Search for the cell housing the specified text and yield its [x, y] center coordinate. 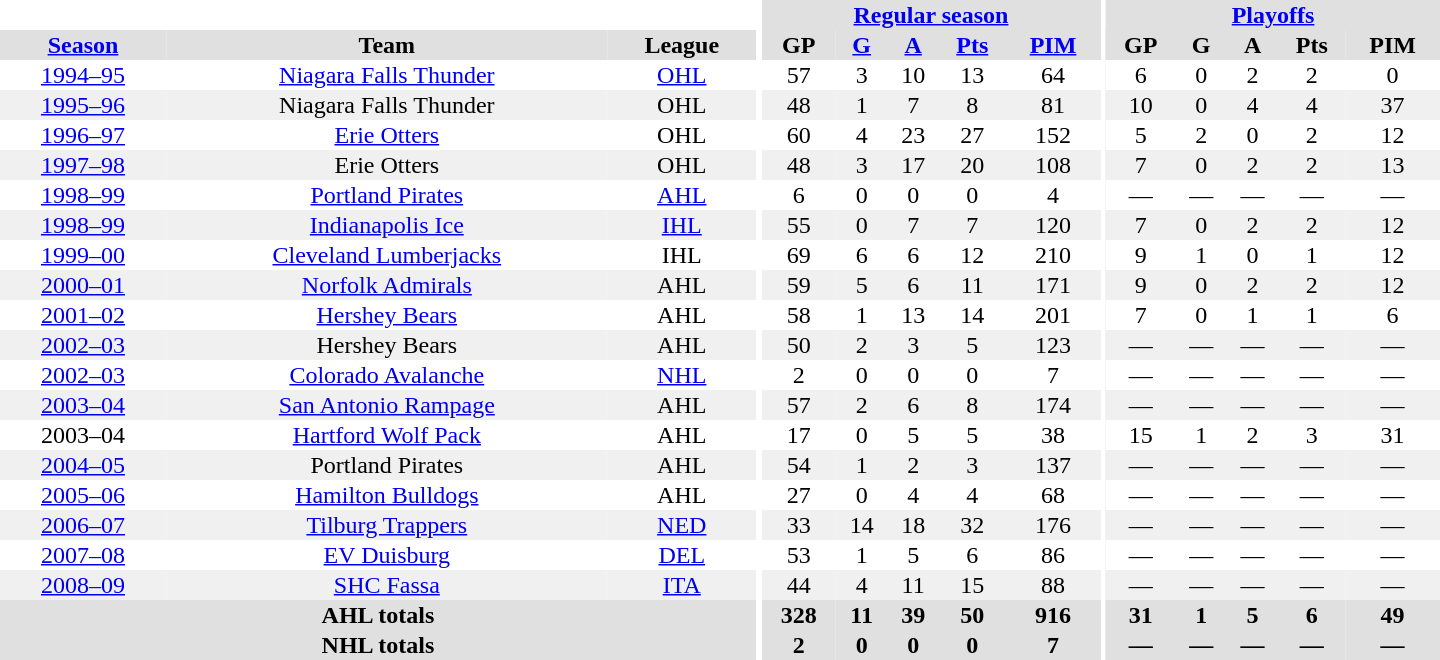
2000–01 [83, 285]
2006–07 [83, 525]
Tilburg Trappers [387, 525]
137 [1054, 465]
33 [799, 525]
174 [1054, 405]
58 [799, 315]
37 [1392, 105]
916 [1054, 615]
201 [1054, 315]
Colorado Avalanche [387, 375]
2005–06 [83, 495]
86 [1054, 555]
120 [1054, 225]
328 [799, 615]
AHL totals [378, 615]
Playoffs [1273, 15]
2001–02 [83, 315]
44 [799, 585]
210 [1054, 255]
Regular season [932, 15]
Cleveland Lumberjacks [387, 255]
Hartford Wolf Pack [387, 435]
18 [912, 525]
EV Duisburg [387, 555]
Hamilton Bulldogs [387, 495]
108 [1054, 165]
SHC Fassa [387, 585]
DEL [682, 555]
49 [1392, 615]
NHL totals [378, 645]
20 [972, 165]
NHL [682, 375]
55 [799, 225]
Indianapolis Ice [387, 225]
ITA [682, 585]
39 [912, 615]
League [682, 45]
1996–97 [83, 135]
San Antonio Rampage [387, 405]
176 [1054, 525]
60 [799, 135]
1995–96 [83, 105]
64 [1054, 75]
2008–09 [83, 585]
2007–08 [83, 555]
Norfolk Admirals [387, 285]
59 [799, 285]
152 [1054, 135]
2004–05 [83, 465]
1999–00 [83, 255]
54 [799, 465]
NED [682, 525]
1997–98 [83, 165]
123 [1054, 345]
68 [1054, 495]
32 [972, 525]
38 [1054, 435]
53 [799, 555]
171 [1054, 285]
81 [1054, 105]
Season [83, 45]
1994–95 [83, 75]
23 [912, 135]
88 [1054, 585]
Team [387, 45]
69 [799, 255]
